Capture the cell that displays the provided text and extract its [X, Y] central coordinate. 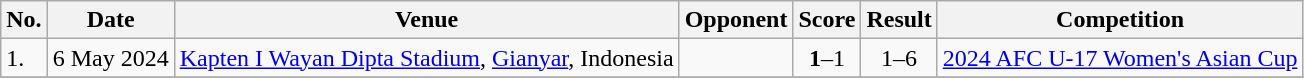
Date [110, 20]
2024 AFC U-17 Women's Asian Cup [1120, 58]
Venue [426, 20]
Kapten I Wayan Dipta Stadium, Gianyar, Indonesia [426, 58]
Score [827, 20]
Competition [1120, 20]
1–1 [827, 58]
1. [24, 58]
No. [24, 20]
1–6 [899, 58]
Result [899, 20]
6 May 2024 [110, 58]
Opponent [736, 20]
